Capture the cell that displays the provided text and extract its [X, Y] central coordinate. 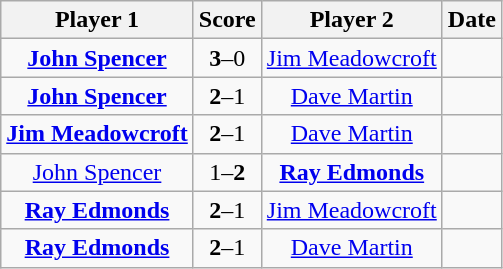
Player 2 [352, 20]
Date [472, 20]
Player 1 [98, 20]
Score [227, 20]
1–2 [227, 172]
3–0 [227, 58]
